Scan for the cell matching the given text and deliver its (X, Y) coordinate at center. 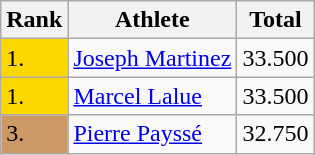
Total (276, 20)
32.750 (276, 134)
Athlete (152, 20)
3. (34, 134)
Joseph Martinez (152, 58)
Rank (34, 20)
Pierre Payssé (152, 134)
Marcel Lalue (152, 96)
